Extract the (X, Y) coordinate from the center of the cell holding the provided text.  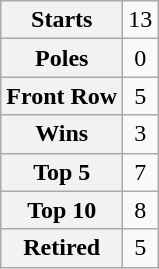
Front Row (62, 96)
Starts (62, 20)
Top 5 (62, 172)
8 (140, 210)
7 (140, 172)
0 (140, 58)
Retired (62, 248)
Top 10 (62, 210)
3 (140, 134)
Wins (62, 134)
13 (140, 20)
Poles (62, 58)
